For the text-containing cell, return its midpoint in [X, Y] coordinate format. 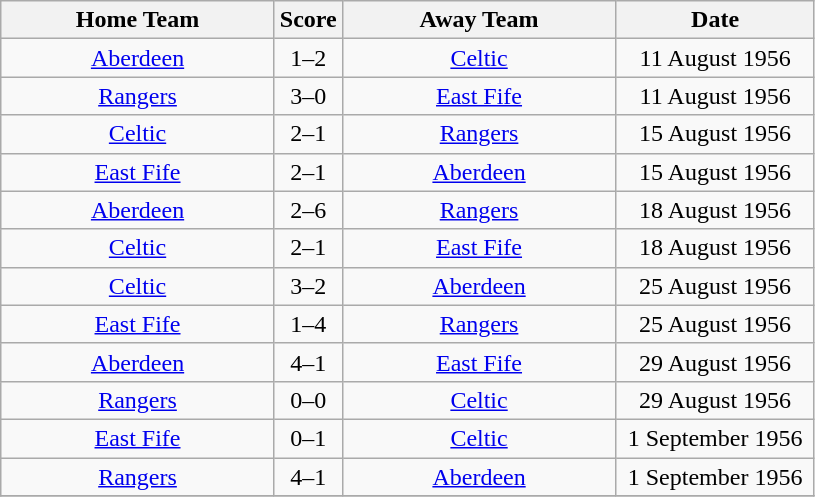
2–6 [308, 210]
1–4 [308, 324]
Date [716, 20]
1–2 [308, 58]
0–1 [308, 438]
Away Team [479, 20]
Home Team [138, 20]
3–0 [308, 96]
3–2 [308, 286]
0–0 [308, 400]
Score [308, 20]
